Determine the (x, y) coordinate at the center of the cell enclosing the given text.  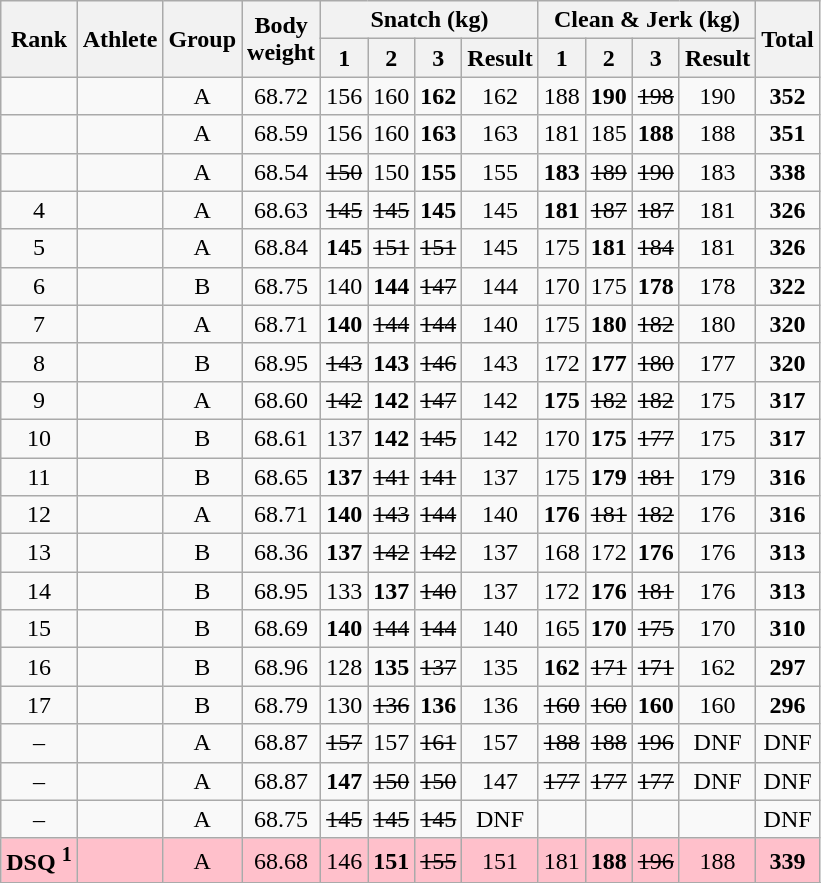
130 (344, 705)
5 (39, 248)
161 (438, 743)
Bodyweight (282, 39)
4 (39, 210)
Clean & Jerk (kg) (647, 20)
184 (656, 248)
13 (39, 553)
198 (656, 96)
352 (788, 96)
17 (39, 705)
338 (788, 172)
68.68 (282, 860)
185 (608, 134)
351 (788, 134)
68.36 (282, 553)
68.54 (282, 172)
16 (39, 667)
12 (39, 515)
68.65 (282, 477)
68.63 (282, 210)
339 (788, 860)
310 (788, 629)
68.84 (282, 248)
6 (39, 286)
68.79 (282, 705)
Snatch (kg) (430, 20)
68.60 (282, 400)
168 (562, 553)
68.72 (282, 96)
133 (344, 591)
7 (39, 324)
68.69 (282, 629)
Rank (39, 39)
Group (202, 39)
297 (788, 667)
Total (788, 39)
Athlete (120, 39)
68.96 (282, 667)
15 (39, 629)
DSQ 1 (39, 860)
68.61 (282, 438)
68.59 (282, 134)
11 (39, 477)
296 (788, 705)
9 (39, 400)
322 (788, 286)
8 (39, 362)
189 (608, 172)
165 (562, 629)
14 (39, 591)
128 (344, 667)
10 (39, 438)
